Provide the [x, y] coordinate of the cell's center where the given text is located.  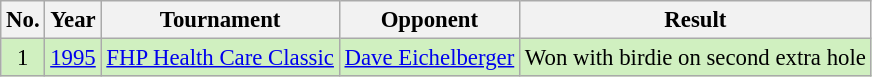
1 [23, 58]
Won with birdie on second extra hole [696, 58]
No. [23, 20]
1995 [73, 58]
Dave Eichelberger [429, 58]
FHP Health Care Classic [220, 58]
Opponent [429, 20]
Year [73, 20]
Tournament [220, 20]
Result [696, 20]
